For the text-containing cell, return its midpoint in (x, y) coordinate format. 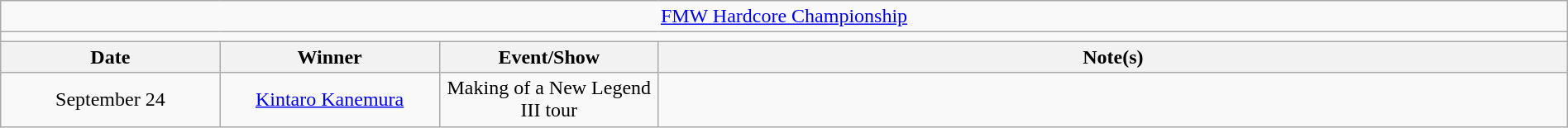
Date (111, 57)
Event/Show (549, 57)
Making of a New Legend III tour (549, 99)
Kintaro Kanemura (329, 99)
Winner (329, 57)
FMW Hardcore Championship (784, 17)
September 24 (111, 99)
Note(s) (1113, 57)
